Identify which cell holds the provided text, then report its [x, y] central coordinate. 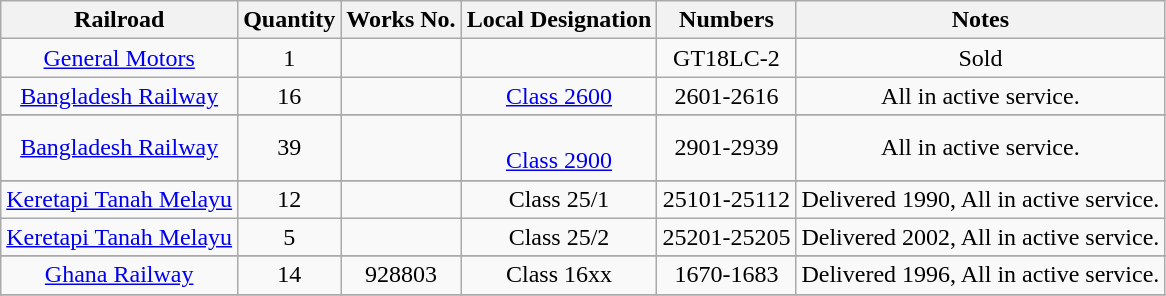
2901-2939 [726, 148]
16 [290, 96]
Class 2900 [559, 148]
928803 [401, 275]
25101-25112 [726, 199]
1 [290, 58]
Class 25/1 [559, 199]
2601-2616 [726, 96]
Class 2600 [559, 96]
Works No. [401, 20]
5 [290, 237]
25201-25205 [726, 237]
Ghana Railway [120, 275]
Delivered 1990, All in active service. [980, 199]
Quantity [290, 20]
Notes [980, 20]
Railroad [120, 20]
12 [290, 199]
Local Designation [559, 20]
14 [290, 275]
Numbers [726, 20]
Delivered 1996, All in active service. [980, 275]
Sold [980, 58]
1670-1683 [726, 275]
Class 25/2 [559, 237]
Delivered 2002, All in active service. [980, 237]
General Motors [120, 58]
Class 16xx [559, 275]
GT18LC-2 [726, 58]
39 [290, 148]
